Return the [x, y] coordinate for the center point of the cell that contains the specified text.  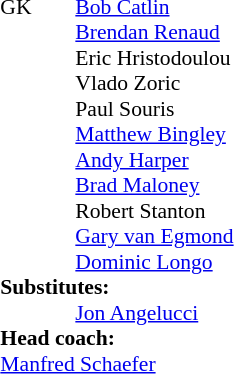
Jon Angelucci [154, 313]
Gary van Egmond [154, 237]
Brendan Renaud [154, 33]
Matthew Bingley [154, 135]
Head coach: [116, 339]
Substitutes: [116, 287]
Robert Stanton [154, 211]
Dominic Longo [154, 262]
Brad Maloney [154, 185]
Paul Souris [154, 109]
Vlado Zoric [154, 83]
Eric Hristodoulou [154, 58]
Andy Harper [154, 160]
